Determine the [x, y] coordinate at the center of the cell enclosing the given text.  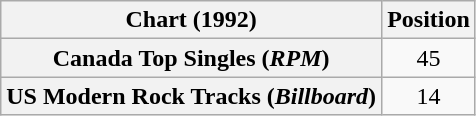
Chart (1992) [192, 20]
45 [429, 58]
Position [429, 20]
14 [429, 96]
US Modern Rock Tracks (Billboard) [192, 96]
Canada Top Singles (RPM) [192, 58]
